Search for the cell housing the specified text and yield its [x, y] center coordinate. 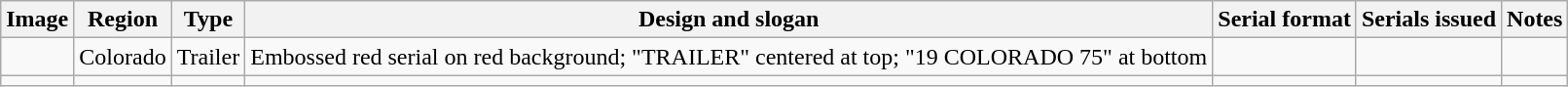
Embossed red serial on red background; "TRAILER" centered at top; "19 COLORADO 75" at bottom [729, 57]
Trailer [208, 57]
Serials issued [1429, 20]
Design and slogan [729, 20]
Serial format [1285, 20]
Type [208, 20]
Colorado [123, 57]
Image [37, 20]
Region [123, 20]
Notes [1535, 20]
